Capture the cell that displays the provided text and extract its [X, Y] central coordinate. 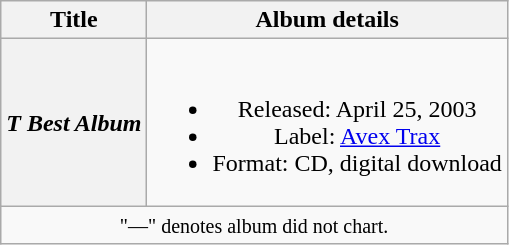
"—" denotes album did not chart. [254, 225]
T Best Album [74, 122]
Album details [327, 20]
Released: April 25, 2003Label: Avex TraxFormat: CD, digital download [327, 122]
Title [74, 20]
